Locate the cell with the specified text and output its [X, Y] center coordinate. 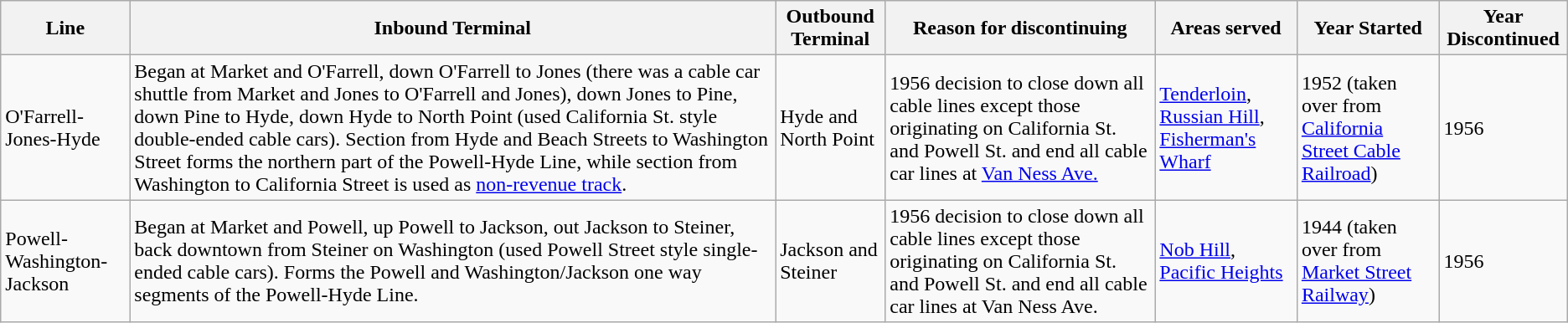
Jackson and Steiner [831, 261]
O'Farrell-Jones-Hyde [65, 127]
Reason for discontinuing [1020, 28]
Hyde and North Point [831, 127]
Tenderloin, Russian Hill, Fisherman's Wharf [1226, 127]
Outbound Terminal [831, 28]
Year Discontinued [1503, 28]
1944 (taken over from Market Street Railway) [1368, 261]
Inbound Terminal [452, 28]
Year Started [1368, 28]
Areas served [1226, 28]
1952 (taken over from California Street Cable Railroad) [1368, 127]
Powell-Washington-Jackson [65, 261]
Nob Hill, Pacific Heights [1226, 261]
Line [65, 28]
